Identify which cell holds the provided text, then report its (x, y) central coordinate. 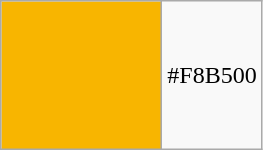
#F8B500 (212, 75)
